Capture the cell that displays the provided text and extract its [X, Y] central coordinate. 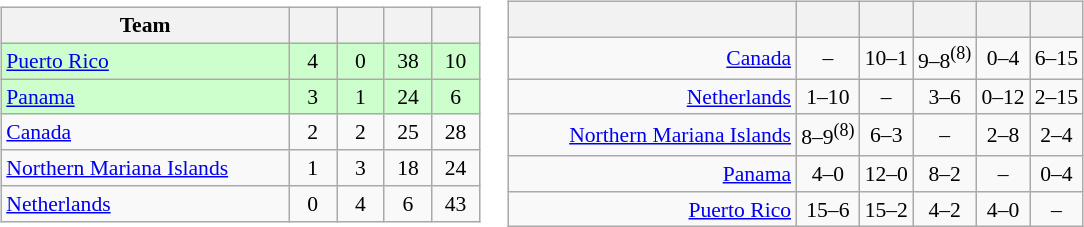
10–1 [886, 58]
25 [408, 132]
6–3 [886, 134]
9–8(8) [945, 58]
10 [456, 61]
3–6 [945, 97]
43 [456, 204]
6–15 [1056, 58]
2–8 [1002, 134]
15–2 [886, 209]
4–2 [945, 209]
2–4 [1056, 134]
18 [408, 168]
38 [408, 61]
15–6 [828, 209]
8–2 [945, 174]
2–15 [1056, 97]
Team [145, 26]
1–10 [828, 97]
0–12 [1002, 97]
8–9(8) [828, 134]
28 [456, 132]
12–0 [886, 174]
